Pinpoint the cell where the given text exists, returning its [X, Y] midpoint coordinate. 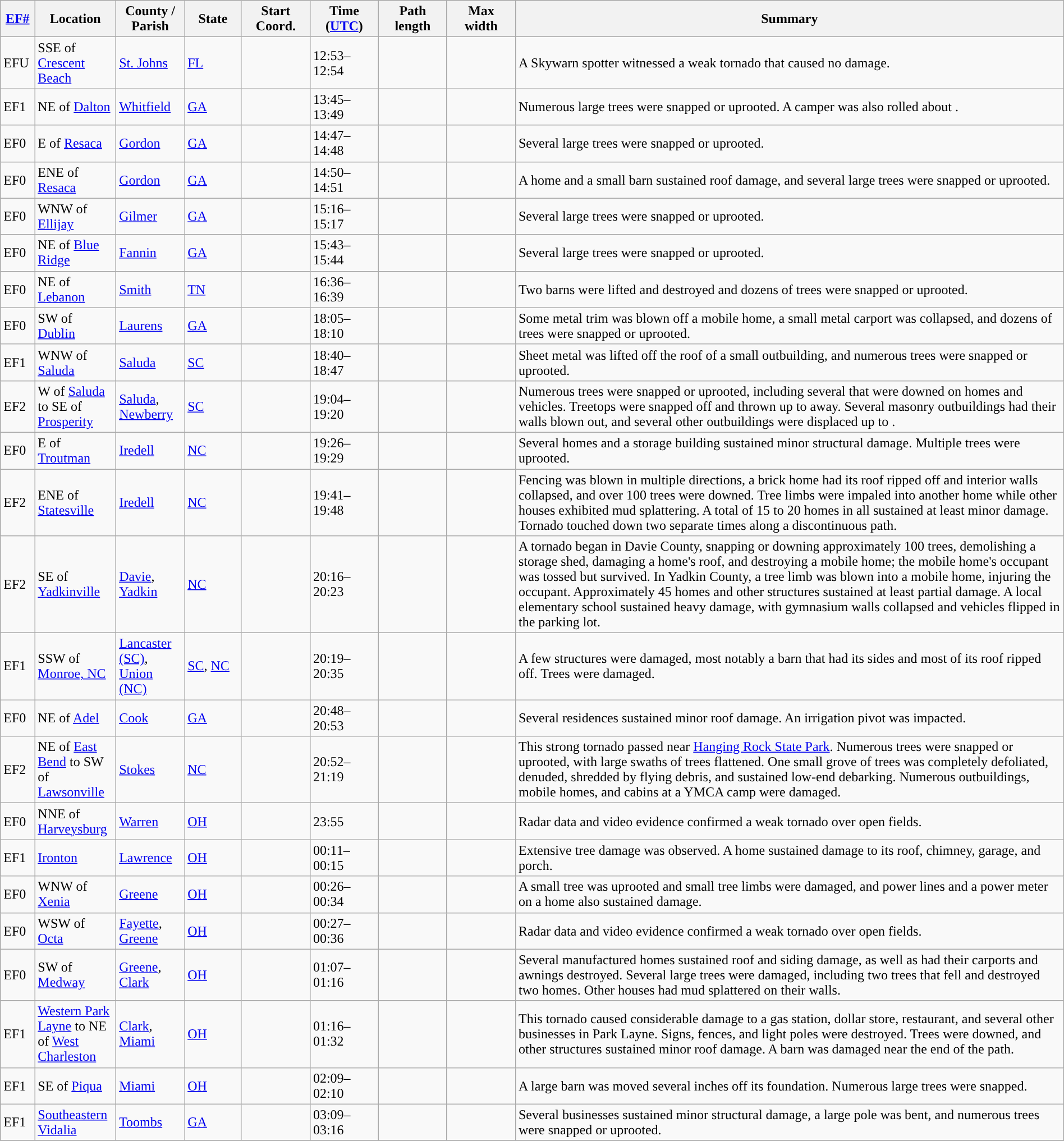
Extensive tree damage was observed. A home sustained damage to its roof, chimney, garage, and porch. [789, 858]
Greene, Clark [150, 975]
EF# [18, 19]
Numerous large trees were snapped or uprooted. A camper was also rolled about . [789, 107]
E of Resaca [75, 144]
15:16–15:17 [344, 217]
19:04–19:20 [344, 406]
Lawrence [150, 858]
E of Troutman [75, 450]
01:16–01:32 [344, 1034]
NE of Blue Ridge [75, 253]
Southeastern Vidalia [75, 1122]
SSE of Crescent Beach [75, 63]
A Skywarn spotter witnessed a weak tornado that caused no damage. [789, 63]
TN [213, 290]
SC, NC [213, 667]
St. Johns [150, 63]
A large barn was moved several inches off its foundation. Numerous large trees were snapped. [789, 1085]
SW of Dublin [75, 326]
Start Coord. [276, 19]
Western Park Layne to NE of West Charleston [75, 1034]
SW of Medway [75, 975]
SSW of Monroe, NC [75, 667]
WNW of Saluda [75, 363]
A small tree was uprooted and small tree limbs were damaged, and power lines and a power meter on a home also sustained damage. [789, 895]
WNW of Ellijay [75, 217]
20:52–21:19 [344, 770]
Ironton [75, 858]
NE of Lebanon [75, 290]
00:26–00:34 [344, 895]
00:27–00:36 [344, 931]
19:26–19:29 [344, 450]
14:47–14:48 [344, 144]
00:11–00:15 [344, 858]
Stokes [150, 770]
16:36–16:39 [344, 290]
NE of East Bend to SW of Lawsonville [75, 770]
Toombs [150, 1122]
Max width [481, 19]
18:40–18:47 [344, 363]
01:07–01:16 [344, 975]
20:48–20:53 [344, 718]
Lancaster (SC), Union (NC) [150, 667]
Warren [150, 822]
Sheet metal was lifted off the roof of a small outbuilding, and numerous trees were snapped or uprooted. [789, 363]
19:41–19:48 [344, 503]
20:16–20:23 [344, 585]
W of Saluda to SE of Prosperity [75, 406]
SE of Piqua [75, 1085]
Several residences sustained minor roof damage. An irrigation pivot was impacted. [789, 718]
Some metal trim was blown off a mobile home, a small metal carport was collapsed, and dozens of trees were snapped or uprooted. [789, 326]
WSW of Octa [75, 931]
Fannin [150, 253]
Path length [412, 19]
Greene [150, 895]
Two barns were lifted and destroyed and dozens of trees were snapped or uprooted. [789, 290]
Cook [150, 718]
State [213, 19]
Davie, Yadkin [150, 585]
A home and a small barn sustained roof damage, and several large trees were snapped or uprooted. [789, 180]
EFU [18, 63]
03:09–03:16 [344, 1122]
ENE of Statesville [75, 503]
Clark, Miami [150, 1034]
Smith [150, 290]
Miami [150, 1085]
Time (UTC) [344, 19]
Several businesses sustained minor structural damage, a large pole was bent, and numerous trees were snapped or uprooted. [789, 1122]
ENE of Resaca [75, 180]
14:50–14:51 [344, 180]
NE of Dalton [75, 107]
Laurens [150, 326]
WNW of Xenia [75, 895]
23:55 [344, 822]
Saluda, Newberry [150, 406]
20:19–20:35 [344, 667]
NNE of Harveysburg [75, 822]
13:45–13:49 [344, 107]
NE of Adel [75, 718]
FL [213, 63]
Location [75, 19]
15:43–15:44 [344, 253]
Summary [789, 19]
Fayette, Greene [150, 931]
12:53–12:54 [344, 63]
Gilmer [150, 217]
Whitfield [150, 107]
Saluda [150, 363]
County / Parish [150, 19]
18:05–18:10 [344, 326]
SE of Yadkinville [75, 585]
A few structures were damaged, most notably a barn that had its sides and most of its roof ripped off. Trees were damaged. [789, 667]
02:09–02:10 [344, 1085]
Several homes and a storage building sustained minor structural damage. Multiple trees were uprooted. [789, 450]
